Return (X, Y) of the center of cell containing provided text 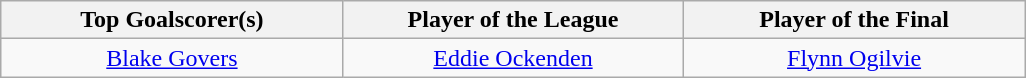
Player of the League (512, 20)
Flynn Ogilvie (854, 58)
Eddie Ockenden (512, 58)
Player of the Final (854, 20)
Top Goalscorer(s) (172, 20)
Blake Govers (172, 58)
